From the cell containing the given text, extract its center point as (X, Y) coordinate. 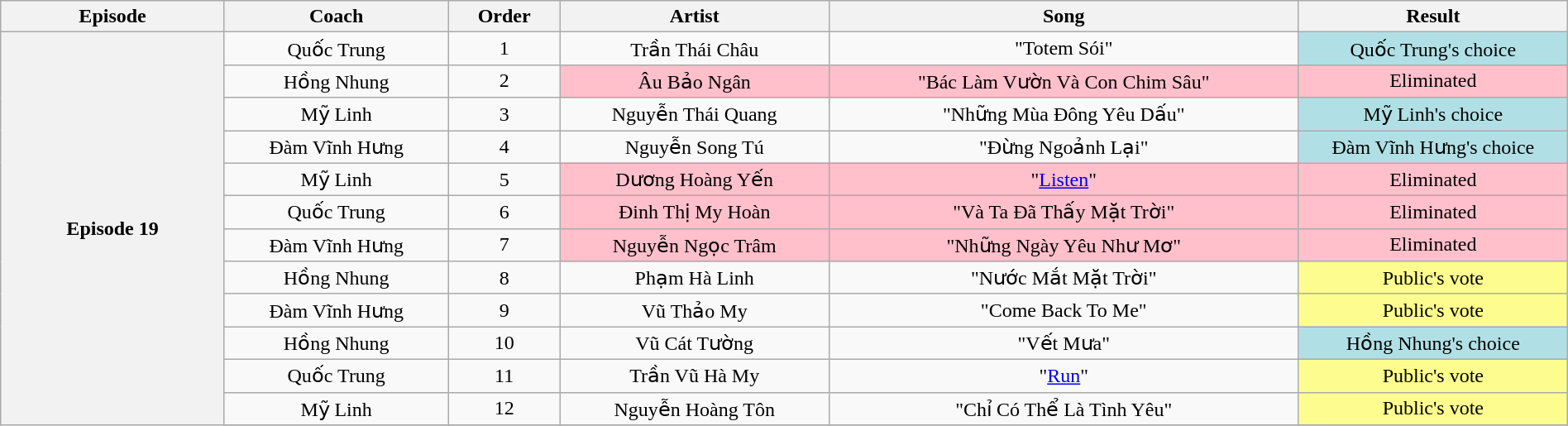
Order (504, 17)
Phạm Hà Linh (695, 278)
10 (504, 343)
Trần Vũ Hà My (695, 376)
Result (1432, 17)
"Bác Làm Vườn Và Con Chim Sâu" (1064, 81)
Nguyễn Ngọc Trâm (695, 245)
"Những Ngày Yêu Như Mơ" (1064, 245)
12 (504, 409)
6 (504, 213)
2 (504, 81)
"Chỉ Có Thể Là Tình Yêu" (1064, 409)
1 (504, 49)
Đàm Vĩnh Hưng's choice (1432, 147)
Nguyễn Hoàng Tôn (695, 409)
Song (1064, 17)
"Những Mùa Đông Yêu Dấu" (1064, 114)
Dương Hoàng Yến (695, 179)
"Run" (1064, 376)
Mỹ Linh's choice (1432, 114)
7 (504, 245)
3 (504, 114)
5 (504, 179)
9 (504, 310)
Đinh Thị My Hoàn (695, 213)
"Và Ta Đã Thấy Mặt Trời" (1064, 213)
"Nước Mắt Mặt Trời" (1064, 278)
Vũ Thảo My (695, 310)
8 (504, 278)
Artist (695, 17)
"Come Back To Me" (1064, 310)
"Vết Mưa" (1064, 343)
4 (504, 147)
Hồng Nhung's choice (1432, 343)
Episode (112, 17)
Trần Thái Châu (695, 49)
Nguyễn Song Tú (695, 147)
Âu Bảo Ngân (695, 81)
Quốc Trung's choice (1432, 49)
11 (504, 376)
Nguyễn Thái Quang (695, 114)
"Đừng Ngoảnh Lại" (1064, 147)
Episode 19 (112, 228)
Coach (336, 17)
"Totem Sói" (1064, 49)
Vũ Cát Tường (695, 343)
"Listen" (1064, 179)
